Provide the (X, Y) coordinate of the cell's center where the given text is located.  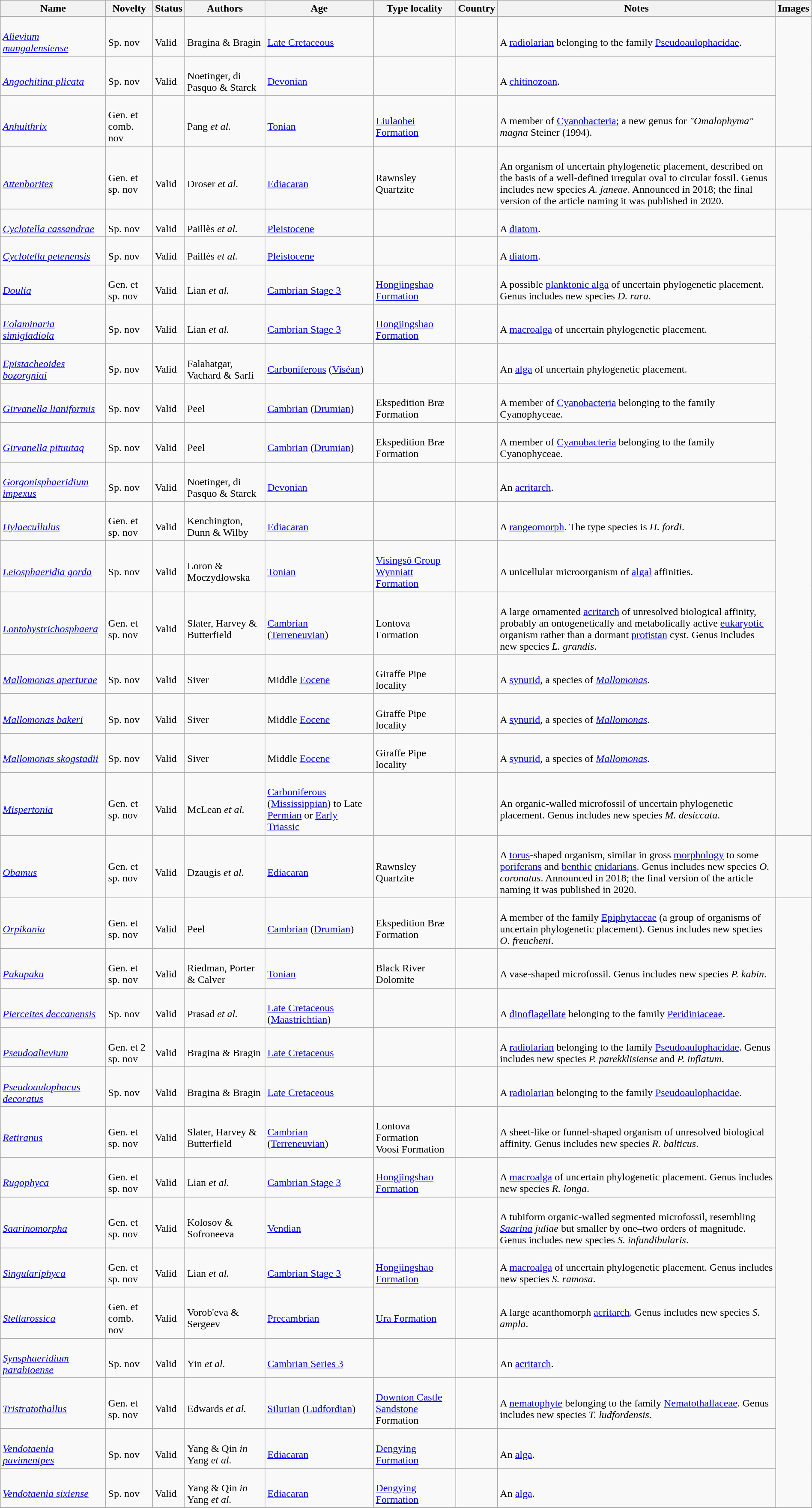
Silurian (Ludfordian) (319, 1403)
An organic-walled microfossil of uncertain phylogenetic placement. Genus includes new species M. desiccata. (636, 804)
Status (169, 9)
Singulariphyca (53, 1268)
Novelty (129, 9)
A macroalga of uncertain phylogenetic placement. (636, 324)
Kenchington, Dunn & Wilby (225, 521)
Cambrian Series 3 (319, 1358)
Eolaminaria simigladiola (53, 324)
Carboniferous (Viséan) (319, 363)
Visingsö Group Wynniatt Formation (415, 566)
Loron & Moczydłowska (225, 566)
Carboniferous (Mississippian) to Late Permian or Early Triassic (319, 804)
McLean et al. (225, 804)
A chitinozoan. (636, 76)
Falahatgar, Vachard & Sarfi (225, 363)
Edwards et al. (225, 1403)
Saarinomorpha (53, 1222)
A macroalga of uncertain phylogenetic placement. Genus includes new species R. longa. (636, 1177)
Precambrian (319, 1313)
A unicellular microorganism of algal affinities. (636, 566)
Lontova Formation (415, 623)
Dzaugis et al. (225, 866)
A large acanthomorph acritarch. Genus includes new species S. ampla. (636, 1313)
Alievium mangalensiense (53, 36)
Prasad et al. (225, 1008)
Gorgonisphaeridium impexus (53, 481)
Retiranus (53, 1132)
Orpikania (53, 923)
Pakupaku (53, 968)
Angochitina plicata (53, 76)
Pseudoalievium (53, 1047)
Cyclotella petenensis (53, 251)
Mallomonas aperturae (53, 674)
A member of the family Epiphytaceae (a group of organisms of uncertain phylogenetic placement). Genus includes new species O. freucheni. (636, 923)
Vendian (319, 1222)
Vendotaenia sixiense (53, 1488)
Stellarossica (53, 1313)
Mallomonas bakeri (53, 714)
Notes (636, 9)
A vase-shaped microfossil. Genus includes new species P. kabin. (636, 968)
Yin et al. (225, 1358)
Attenborites (53, 178)
Tristratothallus (53, 1403)
Authors (225, 9)
Black River Dolomite (415, 968)
A rangeomorph. The type species is H. fordi. (636, 521)
Ura Formation (415, 1313)
Pang et al. (225, 121)
Pseudoaulophacus decoratus (53, 1087)
Downton Castle Sandstone Formation (415, 1403)
A member of Cyanobacteria; a new genus for "Omalophyma" magna Steiner (1994). (636, 121)
Name (53, 9)
Lontova Formation Voosi Formation (415, 1132)
Rugophyca (53, 1177)
Anhuithrix (53, 121)
Synsphaeridium parahioense (53, 1358)
Riedman, Porter & Calver (225, 968)
Epistacheoides bozorgniai (53, 363)
A macroalga of uncertain phylogenetic placement. Genus includes new species S. ramosa. (636, 1268)
Type locality (415, 9)
Mallomonas skogstadii (53, 753)
Kolosov & Sofroneeva (225, 1222)
A sheet-like or funnel-shaped organism of unresolved biological affinity. Genus includes new species R. balticus. (636, 1132)
Leiosphaeridia gorda (53, 566)
Gen. et 2 sp. nov (129, 1047)
Pierceites deccanensis (53, 1008)
Lontohystrichosphaera (53, 623)
Country (477, 9)
Doulia (53, 284)
Cyclotella cassandrae (53, 223)
Girvanella lianiformis (53, 403)
An alga of uncertain phylogenetic placement. (636, 363)
Late Cretaceous (Maastrichtian) (319, 1008)
Hylaecullulus (53, 521)
Vendotaenia pavimentpes (53, 1448)
A dinoflagellate belonging to the family Peridiniaceae. (636, 1008)
Vorob'eva & Sergeev (225, 1313)
A radiolarian belonging to the family Pseudoaulophacidae. Genus includes new species P. parekklisiense and P. inflatum. (636, 1047)
Girvanella pituutaq (53, 442)
A possible planktonic alga of uncertain phylogenetic placement. Genus includes new species D. rara. (636, 284)
A nematophyte belonging to the family Nematothallaceae. Genus includes new species T. ludfordensis. (636, 1403)
Mispertonia (53, 804)
Images (794, 9)
Obamus (53, 866)
Age (319, 9)
Liulaobei Formation (415, 121)
Droser et al. (225, 178)
